Extract the [x, y] coordinate from the center of the cell holding the provided text.  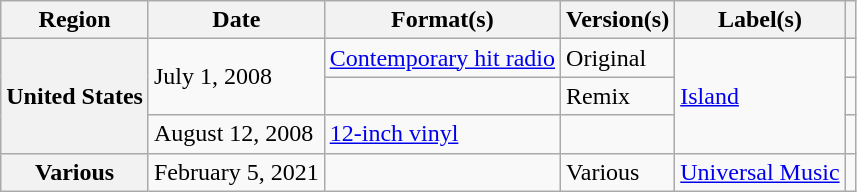
Contemporary hit radio [442, 58]
August 12, 2008 [236, 134]
Region [75, 20]
Format(s) [442, 20]
July 1, 2008 [236, 77]
United States [75, 96]
Universal Music [760, 172]
Date [236, 20]
February 5, 2021 [236, 172]
Island [760, 96]
Label(s) [760, 20]
12-inch vinyl [442, 134]
Original [618, 58]
Remix [618, 96]
Version(s) [618, 20]
